Pinpoint the cell where the given text exists, returning its (X, Y) midpoint coordinate. 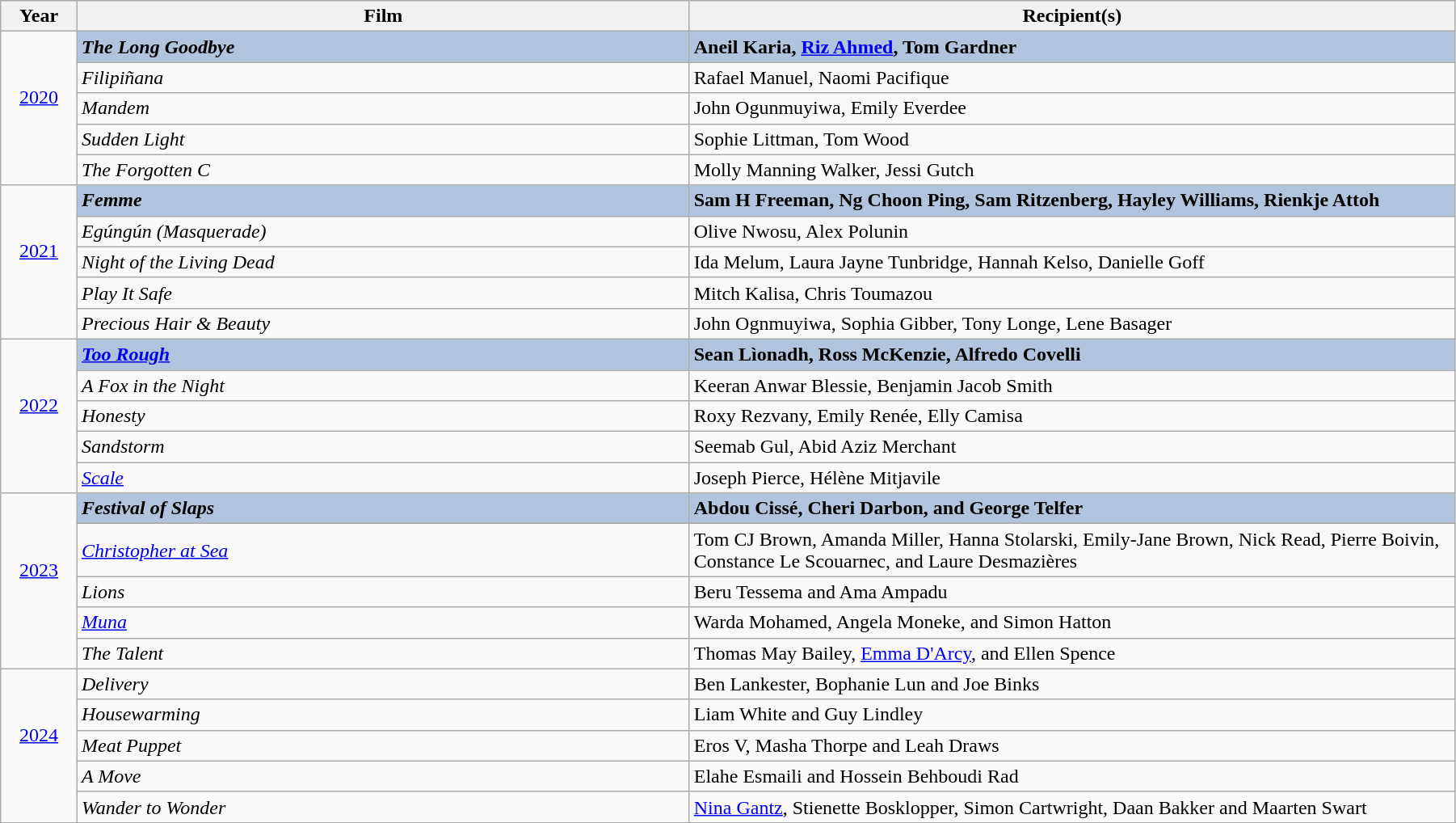
A Fox in the Night (383, 386)
Wander to Wonder (383, 807)
Mitch Kalisa, Chris Toumazou (1071, 293)
Precious Hair & Beauty (383, 323)
Ida Melum, Laura Jayne Tunbridge, Hannah Kelso, Danielle Goff (1071, 262)
Mandem (383, 108)
Liam White and Guy Lindley (1071, 715)
Femme (383, 200)
Thomas May Bailey, Emma D'Arcy, and Ellen Spence (1071, 653)
2021 (39, 262)
Sophie Littman, Tom Wood (1071, 139)
Rafael Manuel, Naomi Pacifique (1071, 78)
Eros V, Masha Thorpe and Leah Draws (1071, 745)
John Ognmuyiwa, Sophia Gibber, Tony Longe, Lene Basager (1071, 323)
Beru Tessema and Ama Ampadu (1071, 592)
Aneil Karia, Riz Ahmed, Tom Gardner (1071, 47)
Play It Safe (383, 293)
Too Rough (383, 354)
Seemab Gul, Abid Aziz Merchant (1071, 447)
Keeran Anwar Blessie, Benjamin Jacob Smith (1071, 386)
2020 (39, 108)
Recipient(s) (1071, 16)
Abdou Cissé, Cheri Darbon, and George Telfer (1071, 509)
Night of the Living Dead (383, 262)
Muna (383, 623)
Scale (383, 478)
Nina Gantz, Stienette Bosklopper, Simon Cartwright, Daan Bakker and Maarten Swart (1071, 807)
John Ogunmuyiwa, Emily Everdee (1071, 108)
Sam H Freeman, Ng Choon Ping, Sam Ritzenberg, Hayley Williams, Rienkje Attoh (1071, 200)
Tom CJ Brown, Amanda Miller, Hanna Stolarski, Emily-Jane Brown, Nick Read, Pierre Boivin, Constance Le Scouarnec, and Laure Desmazières (1071, 550)
Honesty (383, 416)
Festival of Slaps (383, 509)
Elahe Esmaili and Hossein Behboudi Rad (1071, 776)
Olive Nwosu, Alex Polunin (1071, 231)
A Move (383, 776)
Warda Mohamed, Angela Moneke, and Simon Hatton (1071, 623)
Delivery (383, 684)
The Long Goodbye (383, 47)
Roxy Rezvany, Emily Renée, Elly Camisa (1071, 416)
Sean Lìonadh, Ross McKenzie, Alfredo Covelli (1071, 354)
2024 (39, 745)
2023 (39, 580)
Year (39, 16)
Film (383, 16)
Joseph Pierce, Hélène Mitjavile (1071, 478)
Lions (383, 592)
Meat Puppet (383, 745)
The Talent (383, 653)
Sudden Light (383, 139)
The Forgotten C (383, 170)
2022 (39, 416)
Molly Manning Walker, Jessi Gutch (1071, 170)
Christopher at Sea (383, 550)
Ben Lankester, Bophanie Lun and Joe Binks (1071, 684)
Sandstorm (383, 447)
Filipiñana (383, 78)
Egúngún (Masquerade) (383, 231)
Housewarming (383, 715)
